From the cell containing the given text, extract its center point as [X, Y] coordinate. 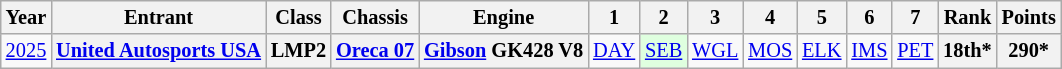
2025 [26, 51]
Points [1029, 17]
1 [614, 17]
ELK [822, 51]
IMS [869, 51]
4 [770, 17]
6 [869, 17]
5 [822, 17]
PET [915, 51]
Oreca 07 [375, 51]
MOS [770, 51]
SEB [664, 51]
3 [715, 17]
Class [298, 17]
United Autosports USA [158, 51]
Year [26, 17]
WGL [715, 51]
7 [915, 17]
Chassis [375, 17]
Rank [967, 17]
18th* [967, 51]
LMP2 [298, 51]
Engine [504, 17]
DAY [614, 51]
2 [664, 17]
290* [1029, 51]
Gibson GK428 V8 [504, 51]
Entrant [158, 17]
